Capture the cell that displays the provided text and extract its [X, Y] central coordinate. 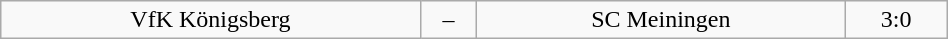
VfK Königsberg [210, 20]
3:0 [896, 20]
– [448, 20]
SC Meiningen [661, 20]
